Extract the (X, Y) coordinate from the center of the cell holding the provided text.  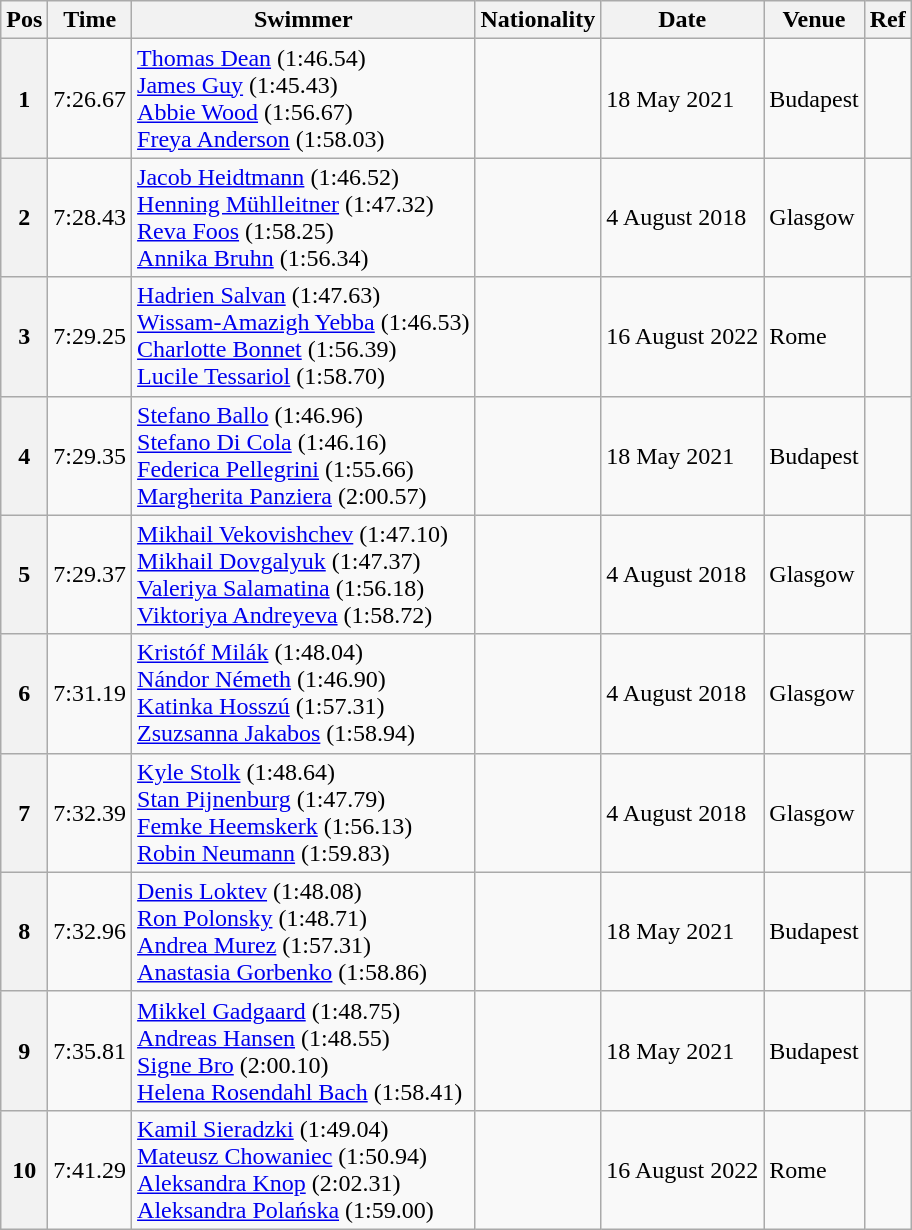
Pos (24, 20)
Jacob Heidtmann (1:46.52)Henning Mühlleitner (1:47.32)Reva Foos (1:58.25)Annika Bruhn (1:56.34) (304, 218)
Date (682, 20)
7:35.81 (90, 1050)
7 (24, 812)
Mikkel Gadgaard (1:48.75)Andreas Hansen (1:48.55)Signe Bro (2:00.10)Helena Rosendahl Bach (1:58.41) (304, 1050)
Hadrien Salvan (1:47.63)Wissam-Amazigh Yebba (1:46.53)Charlotte Bonnet (1:56.39)Lucile Tessariol (1:58.70) (304, 336)
Time (90, 20)
9 (24, 1050)
1 (24, 98)
Nationality (538, 20)
Venue (814, 20)
7:29.25 (90, 336)
2 (24, 218)
7:26.67 (90, 98)
3 (24, 336)
Swimmer (304, 20)
7:28.43 (90, 218)
10 (24, 1170)
Ref (888, 20)
7:32.96 (90, 932)
6 (24, 694)
Denis Loktev (1:48.08)Ron Polonsky (1:48.71)Andrea Murez (1:57.31)Anastasia Gorbenko (1:58.86) (304, 932)
Kyle Stolk (1:48.64)Stan Pijnenburg (1:47.79)Femke Heemskerk (1:56.13)Robin Neumann (1:59.83) (304, 812)
Mikhail Vekovishchev (1:47.10)Mikhail Dovgalyuk (1:47.37)Valeriya Salamatina (1:56.18)Viktoriya Andreyeva (1:58.72) (304, 574)
5 (24, 574)
7:29.35 (90, 456)
7:31.19 (90, 694)
Thomas Dean (1:46.54)James Guy (1:45.43)Abbie Wood (1:56.67)Freya Anderson (1:58.03) (304, 98)
Kamil Sieradzki (1:49.04)Mateusz Chowaniec (1:50.94)Aleksandra Knop (2:02.31)Aleksandra Polańska (1:59.00) (304, 1170)
4 (24, 456)
Kristóf Milák (1:48.04)Nándor Németh (1:46.90)Katinka Hosszú (1:57.31)Zsuzsanna Jakabos (1:58.94) (304, 694)
Stefano Ballo (1:46.96)Stefano Di Cola (1:46.16)Federica Pellegrini (1:55.66)Margherita Panziera (2:00.57) (304, 456)
7:32.39 (90, 812)
7:29.37 (90, 574)
8 (24, 932)
7:41.29 (90, 1170)
